Pinpoint the cell where the given text exists, returning its (x, y) midpoint coordinate. 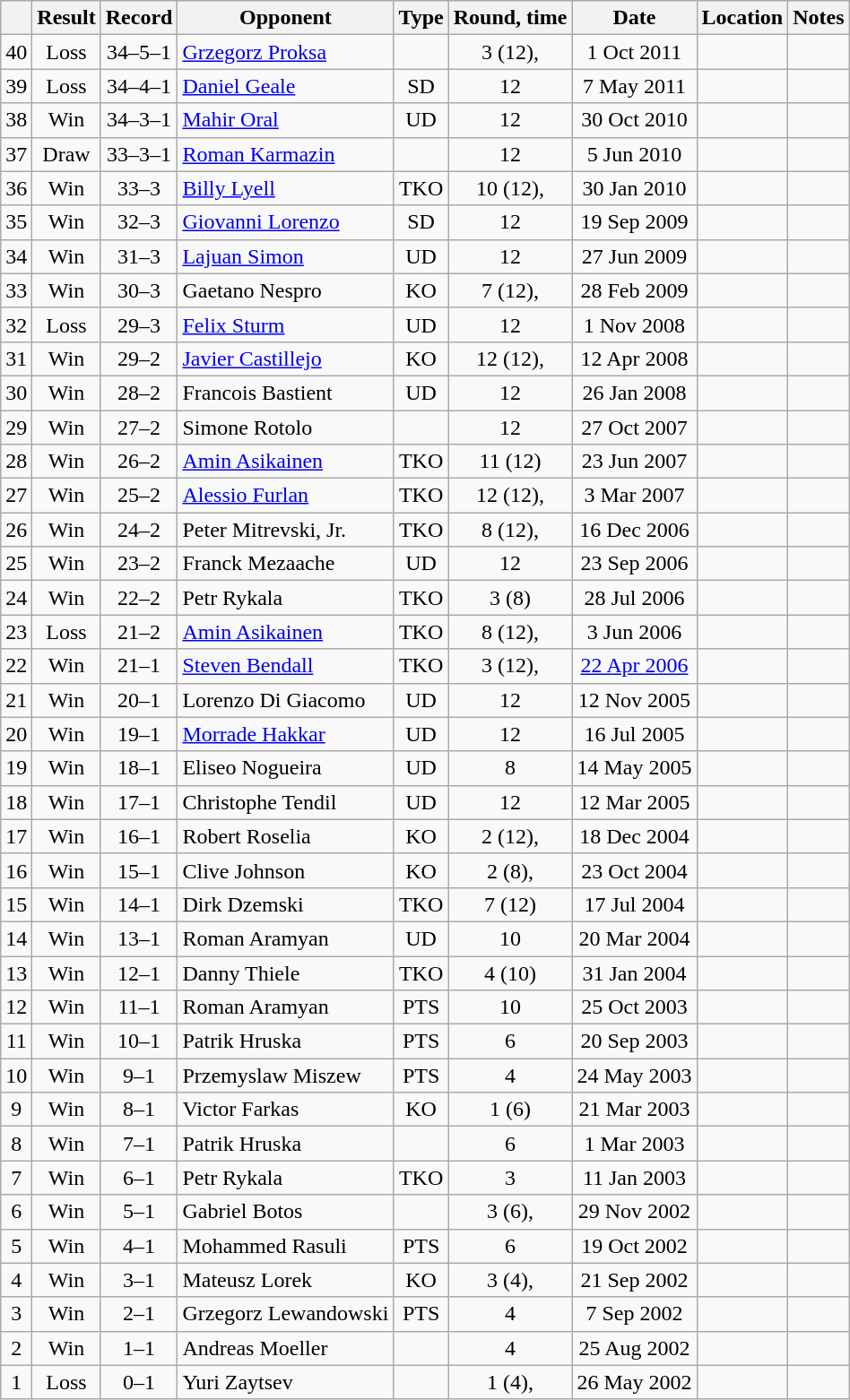
4 (10) (510, 972)
1 (4), (510, 1382)
Clive Johnson (285, 870)
Lorenzo Di Giacomo (285, 700)
7 May 2011 (635, 86)
22–2 (139, 598)
Francois Bastient (285, 393)
26 May 2002 (635, 1382)
18 Dec 2004 (635, 836)
27 (16, 496)
4–1 (139, 1246)
32–3 (139, 222)
Przemyslaw Miszew (285, 1076)
23–2 (139, 564)
24 (16, 598)
19 Sep 2009 (635, 222)
21–1 (139, 666)
5 (16, 1246)
29–3 (139, 324)
24–2 (139, 530)
Opponent (285, 18)
Billy Lyell (285, 188)
16 (16, 870)
Andreas Moeller (285, 1348)
25 (16, 564)
21 (16, 700)
18 (16, 802)
Mateusz Lorek (285, 1280)
2 (16, 1348)
2–1 (139, 1314)
11 Jan 2003 (635, 1178)
33–3–1 (139, 154)
3 Jun 2006 (635, 632)
Result (66, 18)
Gabriel Botos (285, 1212)
17 Jul 2004 (635, 904)
Steven Bendall (285, 666)
30 Jan 2010 (635, 188)
Peter Mitrevski, Jr. (285, 530)
25 Oct 2003 (635, 1007)
19–1 (139, 734)
23 Oct 2004 (635, 870)
3 (8) (510, 598)
Type (421, 18)
Mohammed Rasuli (285, 1246)
5–1 (139, 1212)
Dirk Dzemski (285, 904)
3 (6), (510, 1212)
Daniel Geale (285, 86)
30 (16, 393)
3–1 (139, 1280)
19 Oct 2002 (635, 1246)
27–2 (139, 428)
34 (16, 256)
20–1 (139, 700)
20 (16, 734)
10 (12), (510, 188)
Robert Roselia (285, 836)
34–5–1 (139, 52)
7 (12), (510, 290)
16 Jul 2005 (635, 734)
19 (16, 768)
Eliseo Nogueira (285, 768)
0–1 (139, 1382)
30 Oct 2010 (635, 120)
29–2 (139, 359)
Javier Castillejo (285, 359)
38 (16, 120)
13 (16, 972)
29 Nov 2002 (635, 1212)
15–1 (139, 870)
22 (16, 666)
1 Oct 2011 (635, 52)
1 Nov 2008 (635, 324)
14–1 (139, 904)
31–3 (139, 256)
1 (6) (510, 1110)
21–2 (139, 632)
Notes (819, 18)
30–3 (139, 290)
34–3–1 (139, 120)
3 Mar 2007 (635, 496)
29 (16, 428)
20 Sep 2003 (635, 1041)
36 (16, 188)
21 Sep 2002 (635, 1280)
28 Feb 2009 (635, 290)
Lajuan Simon (285, 256)
Danny Thiele (285, 972)
9 (16, 1110)
Grzegorz Lewandowski (285, 1314)
Round, time (510, 18)
20 Mar 2004 (635, 938)
26 (16, 530)
6–1 (139, 1178)
Date (635, 18)
Record (139, 18)
14 May 2005 (635, 768)
27 Jun 2009 (635, 256)
24 May 2003 (635, 1076)
1 Mar 2003 (635, 1144)
Location (742, 18)
Morrade Hakkar (285, 734)
Christophe Tendil (285, 802)
1–1 (139, 1348)
25–2 (139, 496)
Giovanni Lorenzo (285, 222)
2 (8), (510, 870)
26–2 (139, 462)
33 (16, 290)
5 Jun 2010 (635, 154)
13–1 (139, 938)
31 Jan 2004 (635, 972)
Mahir Oral (285, 120)
40 (16, 52)
11 (12) (510, 462)
15 (16, 904)
26 Jan 2008 (635, 393)
18–1 (139, 768)
7 (16, 1178)
Gaetano Nespro (285, 290)
Draw (66, 154)
35 (16, 222)
Felix Sturm (285, 324)
27 Oct 2007 (635, 428)
12 Nov 2005 (635, 700)
16–1 (139, 836)
11 (16, 1041)
7 Sep 2002 (635, 1314)
11–1 (139, 1007)
25 Aug 2002 (635, 1348)
Simone Rotolo (285, 428)
23 Jun 2007 (635, 462)
17 (16, 836)
3 (4), (510, 1280)
Franck Mezaache (285, 564)
Victor Farkas (285, 1110)
31 (16, 359)
12 Apr 2008 (635, 359)
12 Mar 2005 (635, 802)
28 Jul 2006 (635, 598)
8–1 (139, 1110)
39 (16, 86)
1 (16, 1382)
21 Mar 2003 (635, 1110)
Yuri Zaytsev (285, 1382)
16 Dec 2006 (635, 530)
9–1 (139, 1076)
33–3 (139, 188)
37 (16, 154)
2 (12), (510, 836)
Roman Karmazin (285, 154)
17–1 (139, 802)
32 (16, 324)
23 Sep 2006 (635, 564)
28–2 (139, 393)
14 (16, 938)
23 (16, 632)
7–1 (139, 1144)
34–4–1 (139, 86)
28 (16, 462)
Grzegorz Proksa (285, 52)
22 Apr 2006 (635, 666)
10–1 (139, 1041)
12–1 (139, 972)
Alessio Furlan (285, 496)
7 (12) (510, 904)
